Return [X, Y] of the center of cell containing provided text 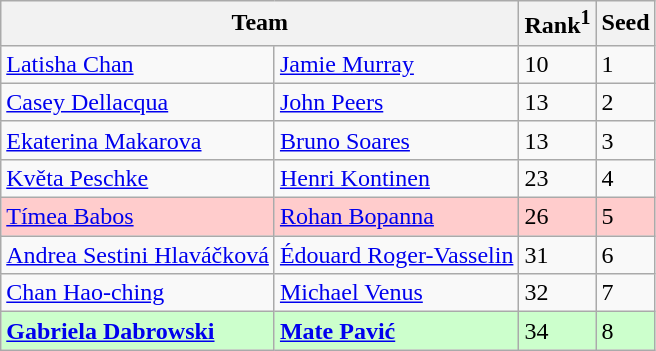
Henri Kontinen [396, 178]
34 [558, 331]
Latisha Chan [138, 64]
Ekaterina Makarova [138, 140]
Andrea Sestini Hlaváčková [138, 255]
6 [626, 255]
4 [626, 178]
Team [260, 24]
Tímea Babos [138, 217]
Bruno Soares [396, 140]
Rohan Bopanna [396, 217]
Casey Dellacqua [138, 102]
7 [626, 293]
John Peers [396, 102]
23 [558, 178]
10 [558, 64]
Květa Peschke [138, 178]
31 [558, 255]
5 [626, 217]
Rank1 [558, 24]
2 [626, 102]
8 [626, 331]
Gabriela Dabrowski [138, 331]
1 [626, 64]
3 [626, 140]
Chan Hao-ching [138, 293]
Michael Venus [396, 293]
Mate Pavić [396, 331]
Jamie Murray [396, 64]
26 [558, 217]
32 [558, 293]
Édouard Roger-Vasselin [396, 255]
Seed [626, 24]
